For the text-containing cell, return its midpoint in (X, Y) coordinate format. 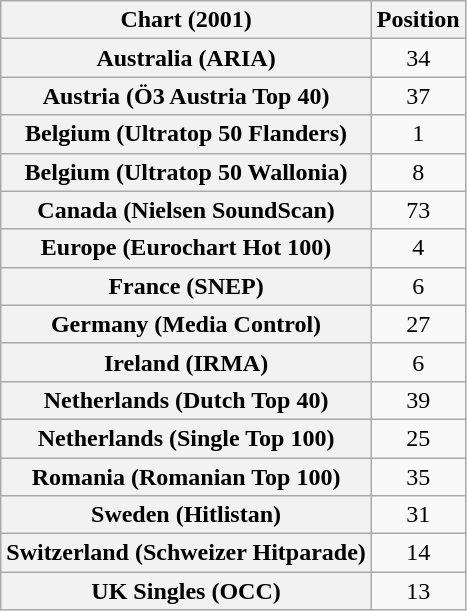
Australia (ARIA) (186, 58)
Sweden (Hitlistan) (186, 515)
Netherlands (Dutch Top 40) (186, 400)
Europe (Eurochart Hot 100) (186, 248)
Austria (Ö3 Austria Top 40) (186, 96)
Canada (Nielsen SoundScan) (186, 210)
27 (418, 324)
France (SNEP) (186, 286)
Position (418, 20)
25 (418, 438)
35 (418, 477)
Chart (2001) (186, 20)
39 (418, 400)
73 (418, 210)
Netherlands (Single Top 100) (186, 438)
4 (418, 248)
Belgium (Ultratop 50 Flanders) (186, 134)
31 (418, 515)
14 (418, 553)
Switzerland (Schweizer Hitparade) (186, 553)
13 (418, 591)
Ireland (IRMA) (186, 362)
1 (418, 134)
34 (418, 58)
37 (418, 96)
Romania (Romanian Top 100) (186, 477)
8 (418, 172)
Germany (Media Control) (186, 324)
UK Singles (OCC) (186, 591)
Belgium (Ultratop 50 Wallonia) (186, 172)
